Capture the cell that displays the provided text and extract its [X, Y] central coordinate. 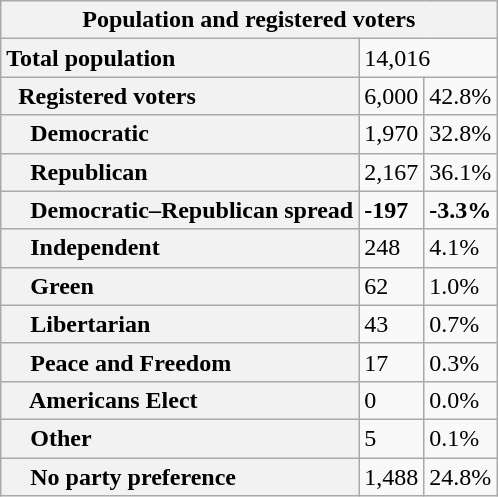
1.0% [460, 286]
Independent [180, 248]
2,167 [392, 172]
1,970 [392, 134]
6,000 [392, 96]
1,488 [392, 477]
14,016 [428, 58]
24.8% [460, 477]
17 [392, 362]
Libertarian [180, 324]
0.7% [460, 324]
0 [392, 400]
62 [392, 286]
Republican [180, 172]
Total population [180, 58]
No party preference [180, 477]
Other [180, 438]
36.1% [460, 172]
Democratic [180, 134]
Green [180, 286]
-197 [392, 210]
4.1% [460, 248]
0.1% [460, 438]
Population and registered voters [249, 20]
248 [392, 248]
Registered voters [180, 96]
0.0% [460, 400]
-3.3% [460, 210]
43 [392, 324]
5 [392, 438]
0.3% [460, 362]
32.8% [460, 134]
Democratic–Republican spread [180, 210]
42.8% [460, 96]
Americans Elect [180, 400]
Peace and Freedom [180, 362]
